For the text-containing cell, return its midpoint in (X, Y) coordinate format. 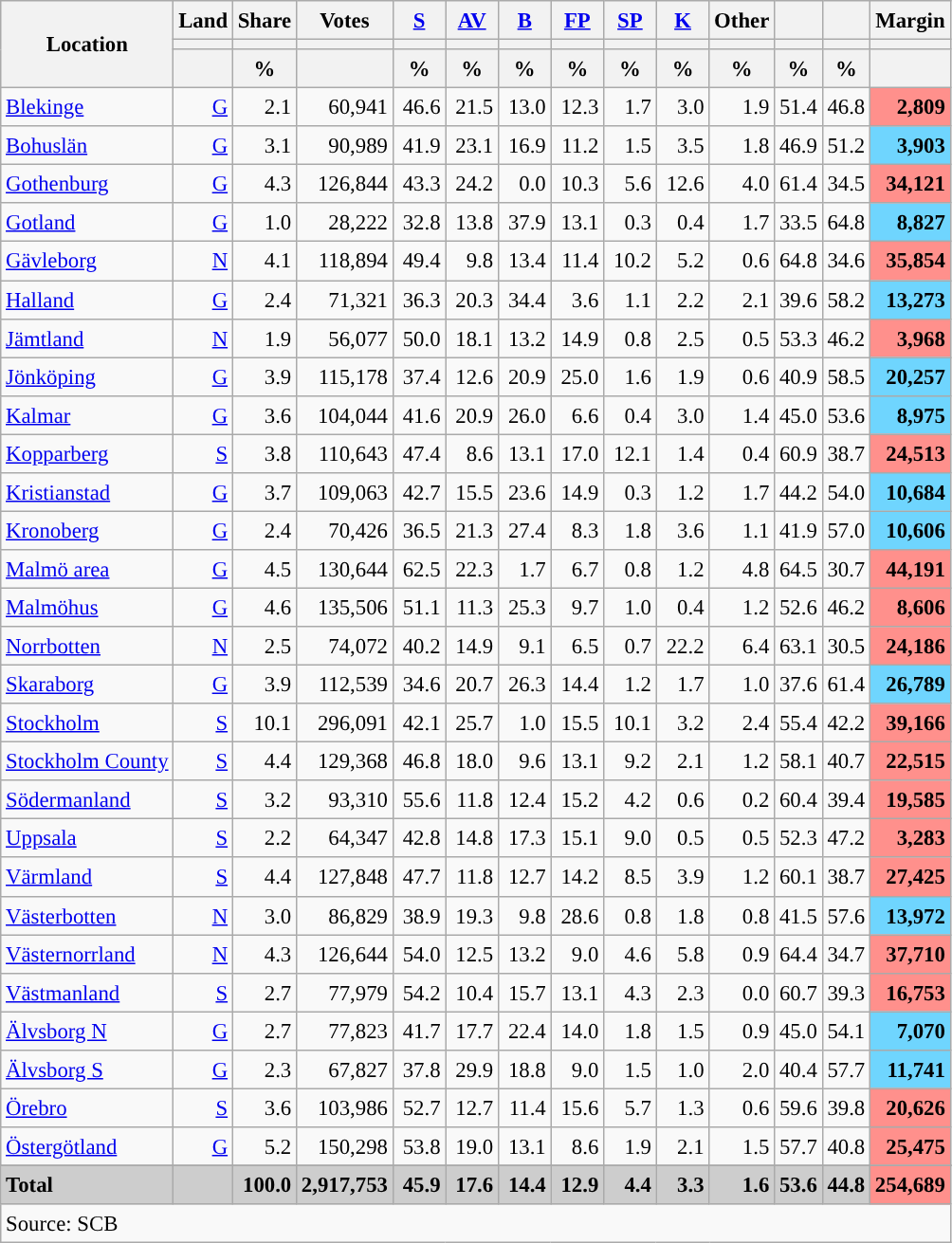
14.8 (472, 838)
3.1 (264, 146)
126,644 (345, 954)
17.6 (472, 1185)
100.0 (264, 1185)
58.5 (846, 377)
0.2 (741, 800)
Kopparberg (87, 453)
20.3 (472, 300)
24.2 (472, 184)
Södermanland (87, 800)
64.5 (798, 569)
21.3 (472, 531)
43.3 (419, 184)
Other (741, 21)
Skaraborg (87, 685)
37.9 (524, 222)
64.4 (798, 954)
4.0 (741, 184)
Source: SCB (476, 1223)
52.6 (798, 607)
4.1 (264, 262)
42.8 (419, 838)
Malmö area (87, 569)
Gotland (87, 222)
23.1 (472, 146)
38.9 (419, 916)
14.2 (577, 878)
58.2 (846, 300)
39.8 (846, 1107)
37.6 (798, 685)
K (683, 21)
17.0 (577, 453)
103,986 (345, 1107)
59.6 (798, 1107)
28,222 (345, 222)
90,989 (345, 146)
3.8 (264, 453)
10,684 (910, 493)
46.6 (419, 108)
37,710 (910, 954)
57.0 (846, 531)
Jämtland (87, 338)
24,186 (910, 647)
Älvsborg N (87, 1032)
24,513 (910, 453)
20.7 (472, 685)
FP (577, 21)
Stockholm (87, 722)
13.4 (524, 262)
62.5 (419, 569)
26.3 (524, 685)
36.5 (419, 531)
64,347 (345, 838)
8,975 (910, 415)
40.4 (798, 1069)
27.4 (524, 531)
44,191 (910, 569)
Margin (910, 21)
15.7 (524, 992)
Jönköping (87, 377)
55.6 (419, 800)
6.4 (741, 647)
Kristianstad (87, 493)
9.6 (524, 762)
86,829 (345, 916)
27,425 (910, 878)
40.8 (846, 1147)
56,077 (345, 338)
67,827 (345, 1069)
47.2 (846, 838)
39.3 (846, 992)
20,257 (910, 377)
26,789 (910, 685)
39.4 (846, 800)
50.0 (419, 338)
22.4 (524, 1032)
32.8 (419, 222)
10.2 (631, 262)
112,539 (345, 685)
15.1 (577, 838)
21.5 (472, 108)
SP (631, 21)
34.5 (846, 184)
53.8 (419, 1147)
35,854 (910, 262)
Kronoberg (87, 531)
42.2 (846, 722)
25.3 (524, 607)
39,166 (910, 722)
39.6 (798, 300)
Norrbotten (87, 647)
4.2 (631, 800)
33.5 (798, 222)
11.2 (577, 146)
19.3 (472, 916)
7,070 (910, 1032)
13,273 (910, 300)
9.1 (524, 647)
36.3 (419, 300)
54.2 (419, 992)
3,903 (910, 146)
11.3 (472, 607)
115,178 (345, 377)
4.5 (264, 569)
60.4 (798, 800)
130,644 (345, 569)
9.7 (577, 607)
34.4 (524, 300)
12.3 (577, 108)
25,475 (910, 1147)
34.7 (846, 954)
25.7 (472, 722)
51.1 (419, 607)
109,063 (345, 493)
30.5 (846, 647)
17.7 (472, 1032)
25.0 (577, 377)
20,626 (910, 1107)
77,979 (345, 992)
10,606 (910, 531)
44.2 (798, 493)
8,827 (910, 222)
3.7 (264, 493)
71,321 (345, 300)
Örebro (87, 1107)
3.5 (683, 146)
63.1 (798, 647)
37.4 (419, 377)
6.7 (577, 569)
Halland (87, 300)
41.6 (419, 415)
Västerbotten (87, 916)
Älvsborg S (87, 1069)
11,741 (910, 1069)
6.5 (577, 647)
110,643 (345, 453)
13.0 (524, 108)
Uppsala (87, 838)
18.1 (472, 338)
26.0 (524, 415)
13,972 (910, 916)
Blekinge (87, 108)
Kalmar (87, 415)
93,310 (345, 800)
150,298 (345, 1147)
Location (87, 45)
51.2 (846, 146)
42.1 (419, 722)
22,515 (910, 762)
3,968 (910, 338)
46.9 (798, 146)
49.4 (419, 262)
51.4 (798, 108)
3,283 (910, 838)
5.6 (631, 184)
Stockholm County (87, 762)
Gävleborg (87, 262)
18.0 (472, 762)
B (524, 21)
Malmöhus (87, 607)
41.5 (798, 916)
45.9 (419, 1185)
Share (264, 21)
Västmanland (87, 992)
12.5 (472, 954)
53.3 (798, 338)
1.3 (683, 1107)
54.1 (846, 1032)
104,044 (345, 415)
2,809 (910, 108)
13.8 (472, 222)
60.1 (798, 878)
12.1 (631, 453)
4.8 (741, 569)
8.3 (577, 531)
41.7 (419, 1032)
60.9 (798, 453)
57.6 (846, 916)
12.9 (577, 1185)
9.2 (631, 762)
Bohuslän (87, 146)
55.4 (798, 722)
Värmland (87, 878)
14.0 (577, 1032)
10.4 (472, 992)
47.7 (419, 878)
77,823 (345, 1032)
37.8 (419, 1069)
254,689 (910, 1185)
15.2 (577, 800)
5.8 (683, 954)
118,894 (345, 262)
52.7 (419, 1107)
30.7 (846, 569)
10.3 (577, 184)
22.3 (472, 569)
AV (472, 21)
19,585 (910, 800)
8,606 (910, 607)
Västernorrland (87, 954)
126,844 (345, 184)
34,121 (910, 184)
15.6 (577, 1107)
60,941 (345, 108)
60.7 (798, 992)
135,506 (345, 607)
129,368 (345, 762)
Land (203, 21)
29.9 (472, 1069)
2,917,753 (345, 1185)
23.6 (524, 493)
6.6 (577, 415)
8.5 (631, 878)
Total (87, 1185)
18.8 (524, 1069)
Östergötland (87, 1147)
19.0 (472, 1147)
52.3 (798, 838)
44.8 (846, 1185)
Votes (345, 21)
58.1 (798, 762)
28.6 (577, 916)
3.3 (683, 1185)
5.7 (631, 1107)
Gothenburg (87, 184)
2.0 (741, 1069)
42.7 (419, 493)
127,848 (345, 878)
40.7 (846, 762)
40.9 (798, 377)
0.7 (631, 647)
74,072 (345, 647)
22.2 (683, 647)
16.9 (524, 146)
47.4 (419, 453)
12.4 (524, 800)
40.2 (419, 647)
17.3 (524, 838)
16,753 (910, 992)
296,091 (345, 722)
70,426 (345, 531)
